Detect which cell encompasses the target text, then output its [X, Y] center coordinate. 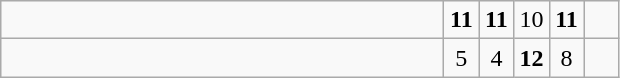
10 [532, 20]
4 [496, 58]
8 [566, 58]
5 [462, 58]
12 [532, 58]
